Determine the (x, y) coordinate at the center of the cell enclosing the given text.  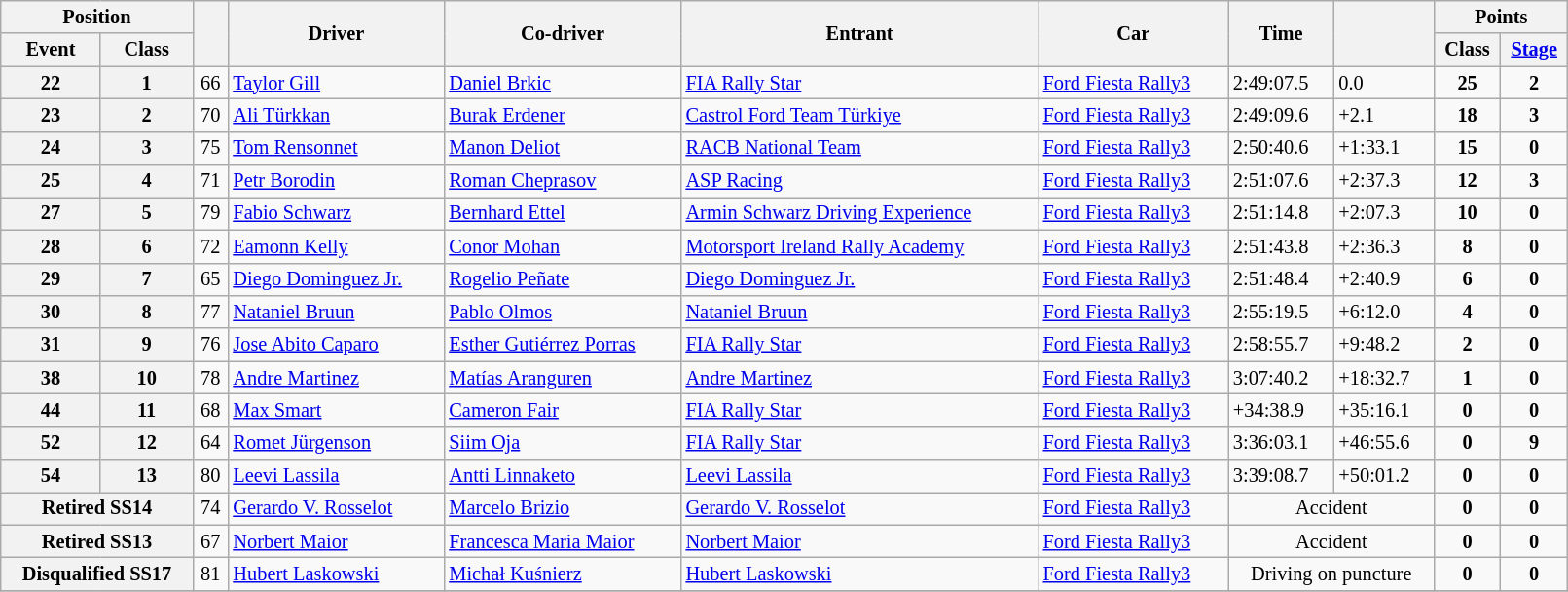
Burak Erdener (563, 115)
Position (97, 17)
28 (51, 246)
65 (210, 279)
Time (1281, 33)
2:58:55.7 (1281, 345)
+50:01.2 (1384, 476)
+2.1 (1384, 115)
75 (210, 148)
15 (1468, 148)
Conor Mohan (563, 246)
2:51:07.6 (1281, 181)
30 (51, 312)
76 (210, 345)
3:39:08.7 (1281, 476)
Castrol Ford Team Türkiye (860, 115)
Eamonn Kelly (336, 246)
24 (51, 148)
2:51:14.8 (1281, 213)
Esther Gutiérrez Porras (563, 345)
18 (1468, 115)
Co-driver (563, 33)
67 (210, 541)
Francesca Maria Maior (563, 541)
81 (210, 573)
Driver (336, 33)
23 (51, 115)
3:07:40.2 (1281, 378)
66 (210, 83)
Marcelo Brizio (563, 508)
Ali Türkkan (336, 115)
Motorsport Ireland Rally Academy (860, 246)
Pablo Olmos (563, 312)
+18:32.7 (1384, 378)
Taylor Gill (336, 83)
+34:38.9 (1281, 410)
11 (146, 410)
Rogelio Peñate (563, 279)
Event (51, 50)
Jose Abito Caparo (336, 345)
72 (210, 246)
Armin Schwarz Driving Experience (860, 213)
Stage (1534, 50)
Points (1501, 17)
70 (210, 115)
71 (210, 181)
Max Smart (336, 410)
Michał Kuśnierz (563, 573)
Manon Deliot (563, 148)
ASP Racing (860, 181)
29 (51, 279)
13 (146, 476)
Fabio Schwarz (336, 213)
Daniel Brkic (563, 83)
Matías Aranguren (563, 378)
+2:07.3 (1384, 213)
+46:55.6 (1384, 443)
+9:48.2 (1384, 345)
78 (210, 378)
Siim Oja (563, 443)
79 (210, 213)
38 (51, 378)
77 (210, 312)
Tom Rensonnet (336, 148)
Roman Cheprasov (563, 181)
74 (210, 508)
54 (51, 476)
Antti Linnaketo (563, 476)
+2:40.9 (1384, 279)
2:55:19.5 (1281, 312)
0.0 (1384, 83)
+2:37.3 (1384, 181)
+2:36.3 (1384, 246)
Retired SS14 (97, 508)
22 (51, 83)
Petr Borodin (336, 181)
2:51:43.8 (1281, 246)
2:50:40.6 (1281, 148)
27 (51, 213)
Entrant (860, 33)
+1:33.1 (1384, 148)
64 (210, 443)
2:51:48.4 (1281, 279)
Driving on puncture (1331, 573)
31 (51, 345)
2:49:09.6 (1281, 115)
Romet Jürgenson (336, 443)
52 (51, 443)
RACB National Team (860, 148)
+6:12.0 (1384, 312)
5 (146, 213)
68 (210, 410)
Car (1133, 33)
Bernhard Ettel (563, 213)
3:36:03.1 (1281, 443)
80 (210, 476)
44 (51, 410)
Disqualified SS17 (97, 573)
Cameron Fair (563, 410)
+35:16.1 (1384, 410)
7 (146, 279)
Retired SS13 (97, 541)
2:49:07.5 (1281, 83)
